Scan for the cell matching the given text and deliver its [X, Y] coordinate at center. 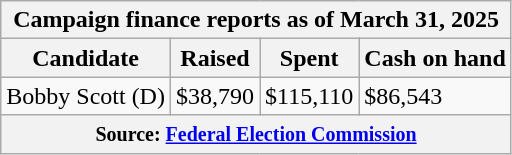
Raised [214, 58]
$86,543 [435, 96]
Spent [310, 58]
Source: Federal Election Commission [256, 134]
Bobby Scott (D) [86, 96]
Cash on hand [435, 58]
$115,110 [310, 96]
Campaign finance reports as of March 31, 2025 [256, 20]
Candidate [86, 58]
$38,790 [214, 96]
